Search for the cell housing the specified text and yield its [x, y] center coordinate. 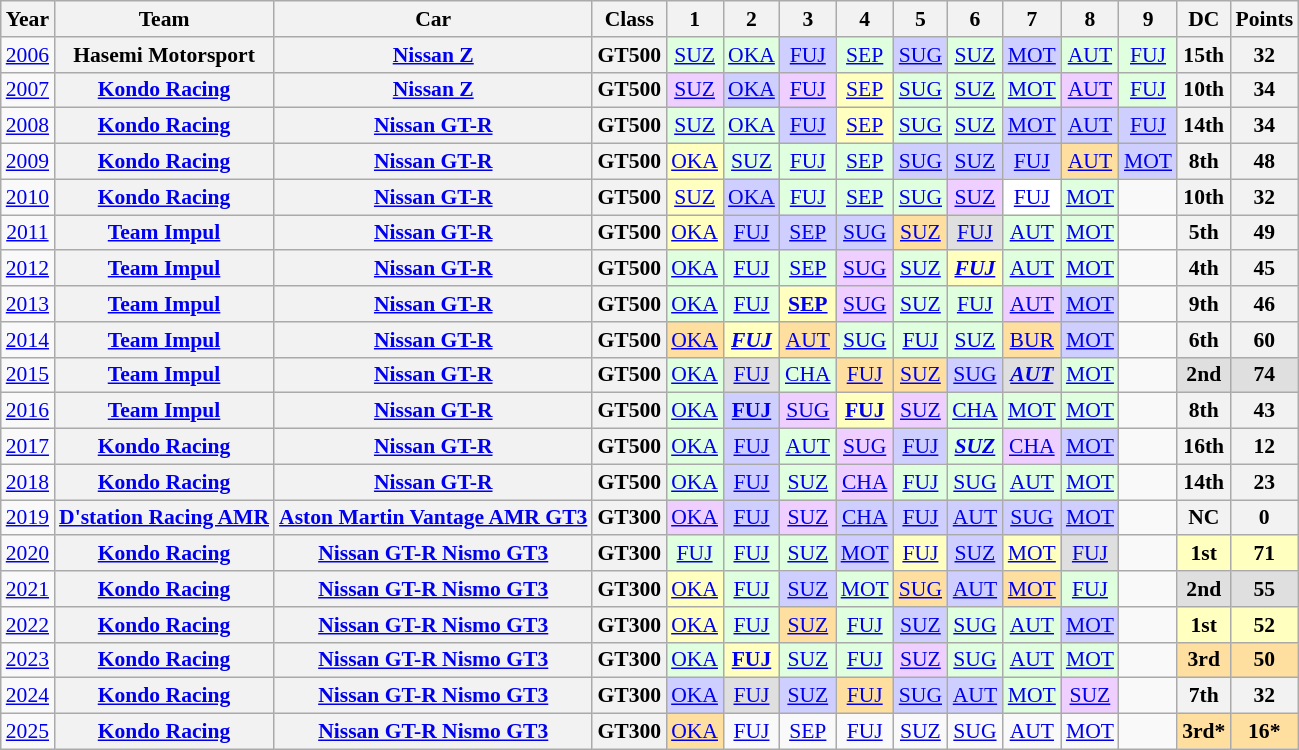
2008 [28, 126]
9th [1204, 304]
5th [1204, 233]
NC [1204, 518]
16th [1204, 447]
45 [1264, 269]
6th [1204, 340]
2025 [28, 732]
Points [1264, 19]
74 [1264, 375]
2006 [28, 55]
48 [1264, 162]
2022 [28, 625]
50 [1264, 660]
2015 [28, 375]
5 [920, 19]
Year [28, 19]
55 [1264, 589]
2021 [28, 589]
DC [1204, 19]
23 [1264, 482]
2012 [28, 269]
2016 [28, 411]
2023 [28, 660]
8 [1090, 19]
12 [1264, 447]
2 [752, 19]
D'station Racing AMR [164, 518]
49 [1264, 233]
6 [975, 19]
BUR [1032, 340]
Team [164, 19]
4 [865, 19]
2013 [28, 304]
7th [1204, 696]
9 [1148, 19]
Class [629, 19]
71 [1264, 554]
3 [808, 19]
46 [1264, 304]
16* [1264, 732]
2017 [28, 447]
2024 [28, 696]
3rd [1204, 660]
2011 [28, 233]
4th [1204, 269]
2020 [28, 554]
2010 [28, 197]
Car [433, 19]
2009 [28, 162]
15th [1204, 55]
Aston Martin Vantage AMR GT3 [433, 518]
1 [694, 19]
60 [1264, 340]
2014 [28, 340]
2018 [28, 482]
3rd* [1204, 732]
2007 [28, 90]
0 [1264, 518]
Hasemi Motorsport [164, 55]
7 [1032, 19]
2019 [28, 518]
43 [1264, 411]
52 [1264, 625]
